Pinpoint the cell where the given text exists, returning its (x, y) midpoint coordinate. 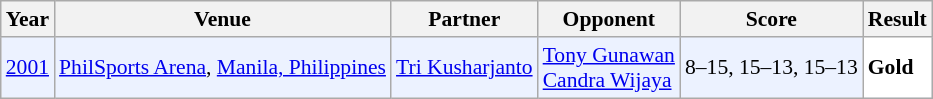
Score (772, 19)
8–15, 15–13, 15–13 (772, 68)
Year (28, 19)
Partner (464, 19)
PhilSports Arena, Manila, Philippines (222, 68)
Venue (222, 19)
Gold (898, 68)
Tony Gunawan Candra Wijaya (609, 68)
Tri Kusharjanto (464, 68)
Result (898, 19)
Opponent (609, 19)
2001 (28, 68)
